Return the [X, Y] coordinate for the center point of the cell that contains the specified text.  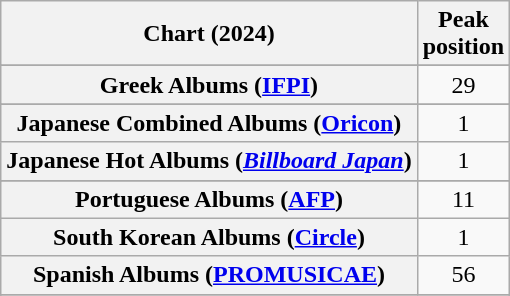
11 [463, 199]
56 [463, 275]
29 [463, 85]
Spanish Albums (PROMUSICAE) [209, 275]
Chart (2024) [209, 34]
Japanese Combined Albums (Oricon) [209, 123]
Portuguese Albums (AFP) [209, 199]
South Korean Albums (Circle) [209, 237]
Greek Albums (IFPI) [209, 85]
Japanese Hot Albums (Billboard Japan) [209, 161]
Peakposition [463, 34]
